For the text-containing cell, return its midpoint in (x, y) coordinate format. 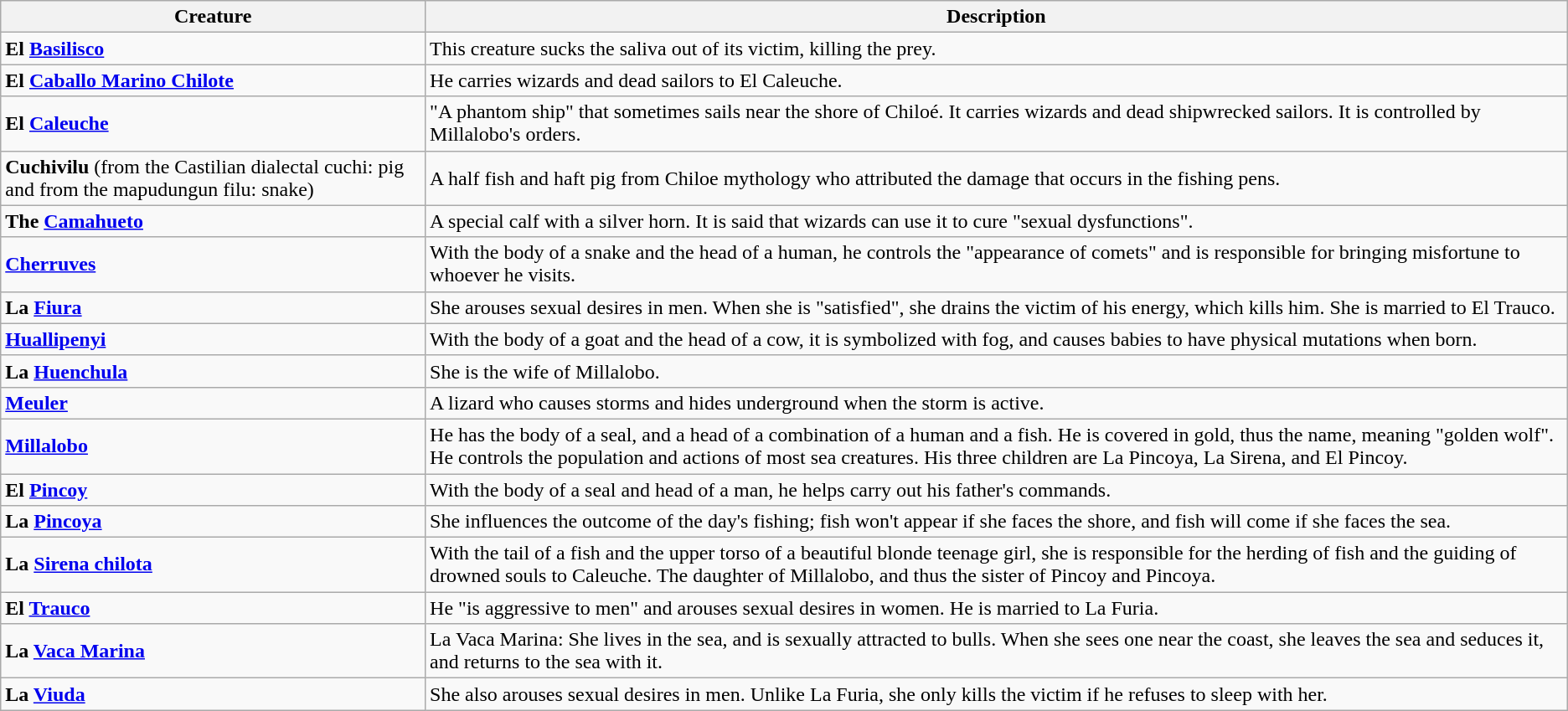
Millalobo (213, 446)
With the body of a seal and head of a man, he helps carry out his father's commands. (997, 490)
He "is aggressive to men" and arouses sexual desires in women. He is married to La Furia. (997, 608)
With the body of a goat and the head of a cow, it is symbolized with fog, and causes babies to have physical mutations when born. (997, 339)
She influences the outcome of the day's fishing; fish won't appear if she faces the shore, and fish will come if she faces the sea. (997, 522)
El Caleuche (213, 124)
She arouses sexual desires in men. When she is "satisfied", she drains the victim of his energy, which kills him. She is married to El Trauco. (997, 307)
El Pincoy (213, 490)
A lizard who causes storms and hides underground when the storm is active. (997, 403)
Creature (213, 17)
Description (997, 17)
La Pincoya (213, 522)
Meuler (213, 403)
Cuchivilu (from the Castilian dialectal cuchi: pig and from the mapudungun filu: snake) (213, 178)
La Sirena chilota (213, 564)
This creature sucks the saliva out of its victim, killing the prey. (997, 49)
La Huenchula (213, 371)
A half fish and haft pig from Chiloe mythology who attributed the damage that occurs in the fishing pens. (997, 178)
La Fiura (213, 307)
He carries wizards and dead sailors to El Caleuche. (997, 80)
Huallipenyi (213, 339)
A special calf with a silver horn. It is said that wizards can use it to cure "sexual dysfunctions". (997, 221)
She also arouses sexual desires in men. Unlike La Furia, she only kills the victim if he refuses to sleep with her. (997, 694)
The Camahueto (213, 221)
Cherruves (213, 265)
El Caballo Marino Chilote (213, 80)
El Trauco (213, 608)
El Basilisco (213, 49)
La Vaca Marina (213, 652)
She is the wife of Millalobo. (997, 371)
La Viuda (213, 694)
